Return the (X, Y) coordinate for the center point of the cell that contains the specified text.  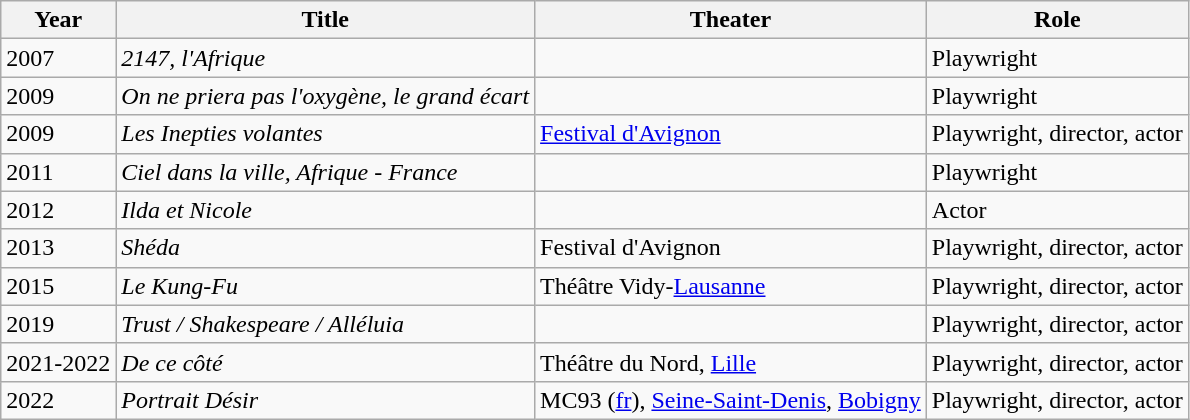
Year (58, 20)
Théâtre du Nord, Lille (731, 362)
2022 (58, 400)
Actor (1057, 210)
Trust / Shakespeare / Alléluia (326, 324)
2012 (58, 210)
Ilda et Nicole (326, 210)
Ciel dans la ville, Afrique - France (326, 172)
Théâtre Vidy-Lausanne (731, 286)
2007 (58, 58)
Title (326, 20)
Theater (731, 20)
Shéda (326, 248)
Le Kung-Fu (326, 286)
Role (1057, 20)
2021-2022 (58, 362)
2015 (58, 286)
De ce côté (326, 362)
2011 (58, 172)
Portrait Désir (326, 400)
2019 (58, 324)
On ne priera pas l'oxygène, le grand écart (326, 96)
Les Inepties volantes (326, 134)
2147, l'Afrique (326, 58)
2013 (58, 248)
MC93 (fr), Seine-Saint-Denis, Bobigny (731, 400)
